Identify which cell holds the provided text, then report its (X, Y) central coordinate. 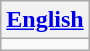
English (45, 20)
